Determine the (X, Y) coordinate at the center of the cell enclosing the given text.  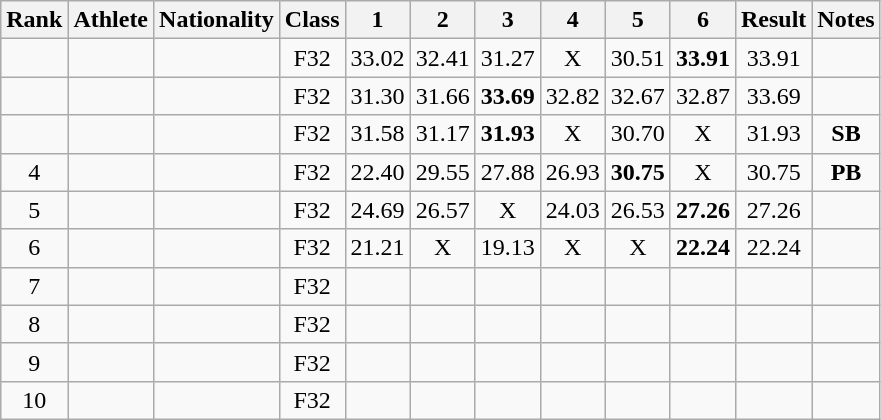
31.58 (378, 134)
32.41 (442, 58)
2 (442, 20)
30.51 (638, 58)
Class (312, 20)
31.66 (442, 96)
26.53 (638, 210)
31.17 (442, 134)
9 (34, 362)
7 (34, 286)
Result (773, 20)
32.87 (702, 96)
Rank (34, 20)
24.03 (572, 210)
32.67 (638, 96)
SB (846, 134)
26.57 (442, 210)
Athlete (111, 20)
29.55 (442, 172)
1 (378, 20)
Nationality (217, 20)
21.21 (378, 248)
PB (846, 172)
30.70 (638, 134)
8 (34, 324)
24.69 (378, 210)
10 (34, 400)
22.40 (378, 172)
19.13 (508, 248)
33.02 (378, 58)
31.30 (378, 96)
32.82 (572, 96)
26.93 (572, 172)
27.88 (508, 172)
31.27 (508, 58)
3 (508, 20)
Notes (846, 20)
